Output the (X, Y) coordinate of the center of the cell containing the given text.  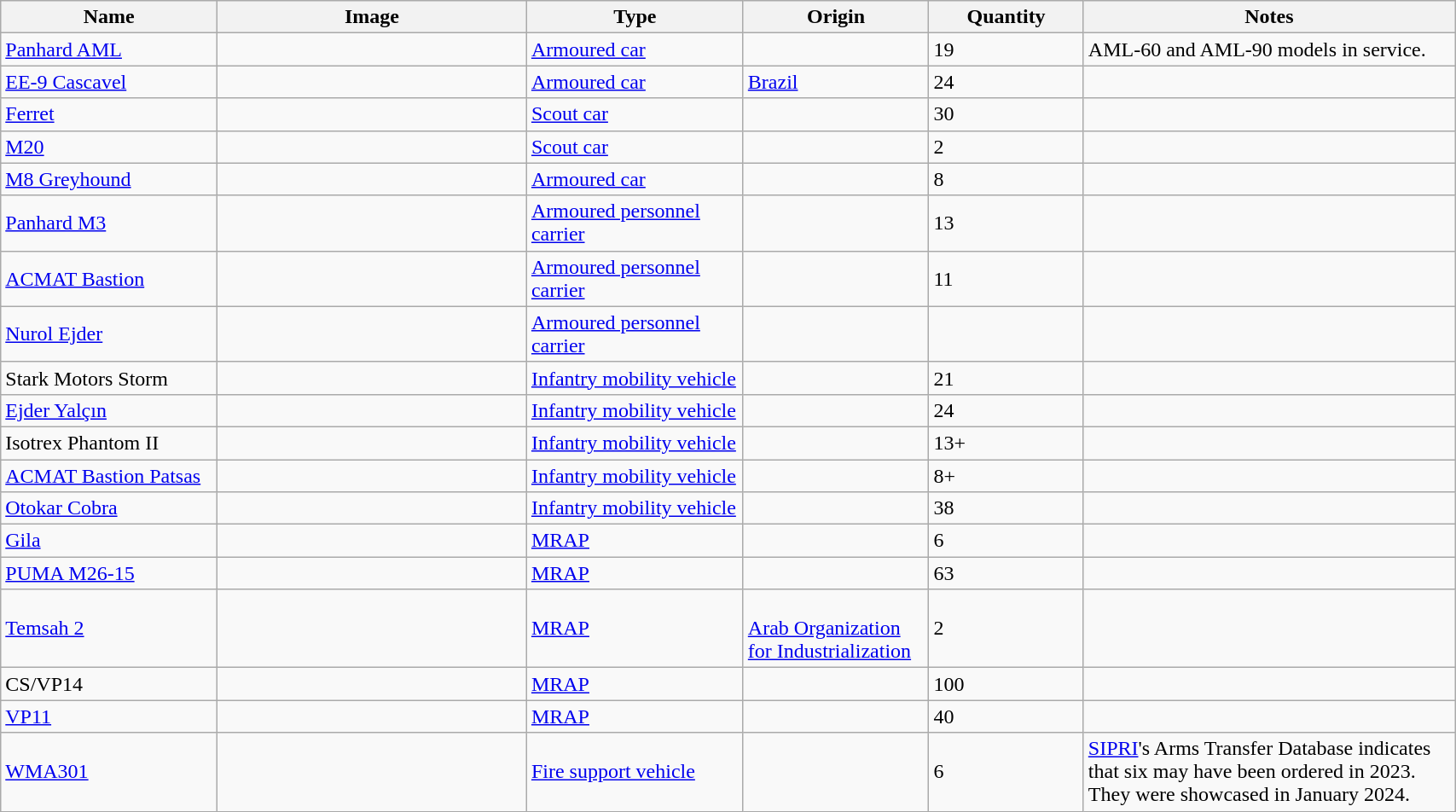
63 (1006, 573)
100 (1006, 684)
38 (1006, 508)
30 (1006, 114)
Otokar Cobra (109, 508)
Image (372, 17)
VP11 (109, 716)
Temsah 2 (109, 629)
CS/VP14 (109, 684)
Ejder Yalçın (109, 410)
Origin (836, 17)
13+ (1006, 443)
Isotrex Phantom II (109, 443)
EE-9 Cascavel (109, 82)
Quantity (1006, 17)
Notes (1269, 17)
Ferret (109, 114)
21 (1006, 378)
Fire support vehicle (635, 772)
13 (1006, 223)
8 (1006, 179)
19 (1006, 49)
Nurol Ejder (109, 334)
Stark Motors Storm (109, 378)
Name (109, 17)
AML-60 and AML-90 models in service. (1269, 49)
40 (1006, 716)
Panhard AML (109, 49)
11 (1006, 278)
M8 Greyhound (109, 179)
Arab Organization for Industrialization (836, 629)
ACMAT Bastion Patsas (109, 475)
ACMAT Bastion (109, 278)
SIPRI's Arms Transfer Database indicates that six may have been ordered in 2023. They were showcased in January 2024. (1269, 772)
M20 (109, 147)
WMA301 (109, 772)
Gila (109, 541)
8+ (1006, 475)
Brazil (836, 82)
PUMA M26-15 (109, 573)
Type (635, 17)
Panhard M3 (109, 223)
